Return the (X, Y) coordinate for the center point of the cell that contains the specified text.  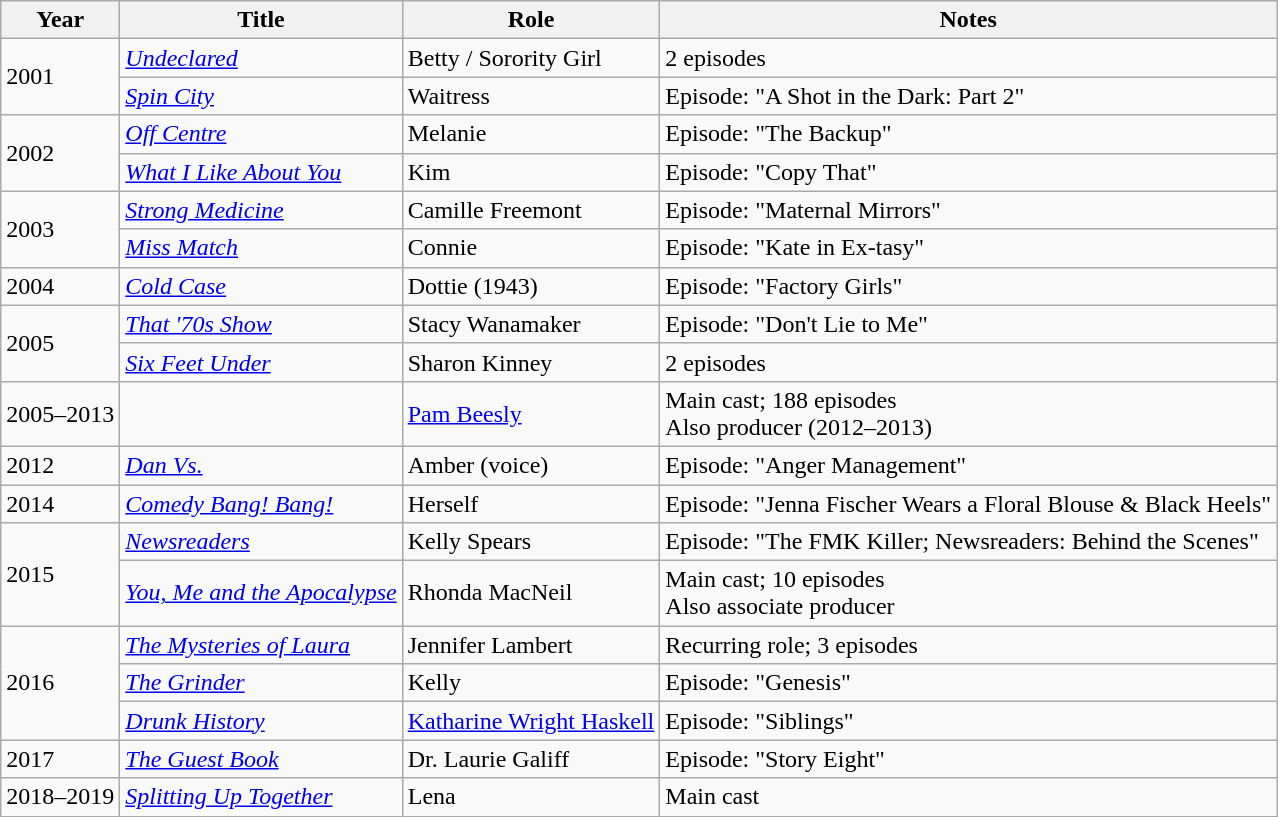
That '70s Show (261, 324)
Stacy Wanamaker (531, 324)
Herself (531, 503)
Main cast; 188 episodesAlso producer (2012–2013) (968, 414)
Spin City (261, 96)
2015 (60, 574)
Pam Beesly (531, 414)
The Guest Book (261, 759)
Episode: "Maternal Mirrors" (968, 210)
2016 (60, 683)
The Mysteries of Laura (261, 645)
Drunk History (261, 721)
Newsreaders (261, 542)
Undeclared (261, 58)
Comedy Bang! Bang! (261, 503)
2018–2019 (60, 797)
Off Centre (261, 134)
Episode: "Kate in Ex-tasy" (968, 248)
Notes (968, 20)
Episode: "Anger Management" (968, 465)
2017 (60, 759)
2002 (60, 153)
2004 (60, 286)
Splitting Up Together (261, 797)
Episode: "Siblings" (968, 721)
Role (531, 20)
Jennifer Lambert (531, 645)
Main cast (968, 797)
Rhonda MacNeil (531, 594)
Waitress (531, 96)
Miss Match (261, 248)
Episode: "A Shot in the Dark: Part 2" (968, 96)
Title (261, 20)
2005 (60, 343)
Lena (531, 797)
Kelly Spears (531, 542)
Cold Case (261, 286)
2012 (60, 465)
Camille Freemont (531, 210)
Episode: "Jenna Fischer Wears a Floral Blouse & Black Heels" (968, 503)
Episode: "Story Eight" (968, 759)
Kim (531, 172)
Sharon Kinney (531, 362)
2001 (60, 77)
Episode: "Copy That" (968, 172)
Amber (voice) (531, 465)
What I Like About You (261, 172)
Kelly (531, 683)
Strong Medicine (261, 210)
The Grinder (261, 683)
Dr. Laurie Galiff (531, 759)
Betty / Sorority Girl (531, 58)
Year (60, 20)
Katharine Wright Haskell (531, 721)
Episode: "The FMK Killer; Newsreaders: Behind the Scenes" (968, 542)
Main cast; 10 episodesAlso associate producer (968, 594)
2014 (60, 503)
Six Feet Under (261, 362)
Dottie (1943) (531, 286)
2003 (60, 229)
Melanie (531, 134)
Recurring role; 3 episodes (968, 645)
Episode: "Don't Lie to Me" (968, 324)
Episode: "The Backup" (968, 134)
Episode: "Factory Girls" (968, 286)
Connie (531, 248)
2005–2013 (60, 414)
Episode: "Genesis" (968, 683)
Dan Vs. (261, 465)
You, Me and the Apocalypse (261, 594)
